Scan for the cell matching the given text and deliver its [X, Y] coordinate at center. 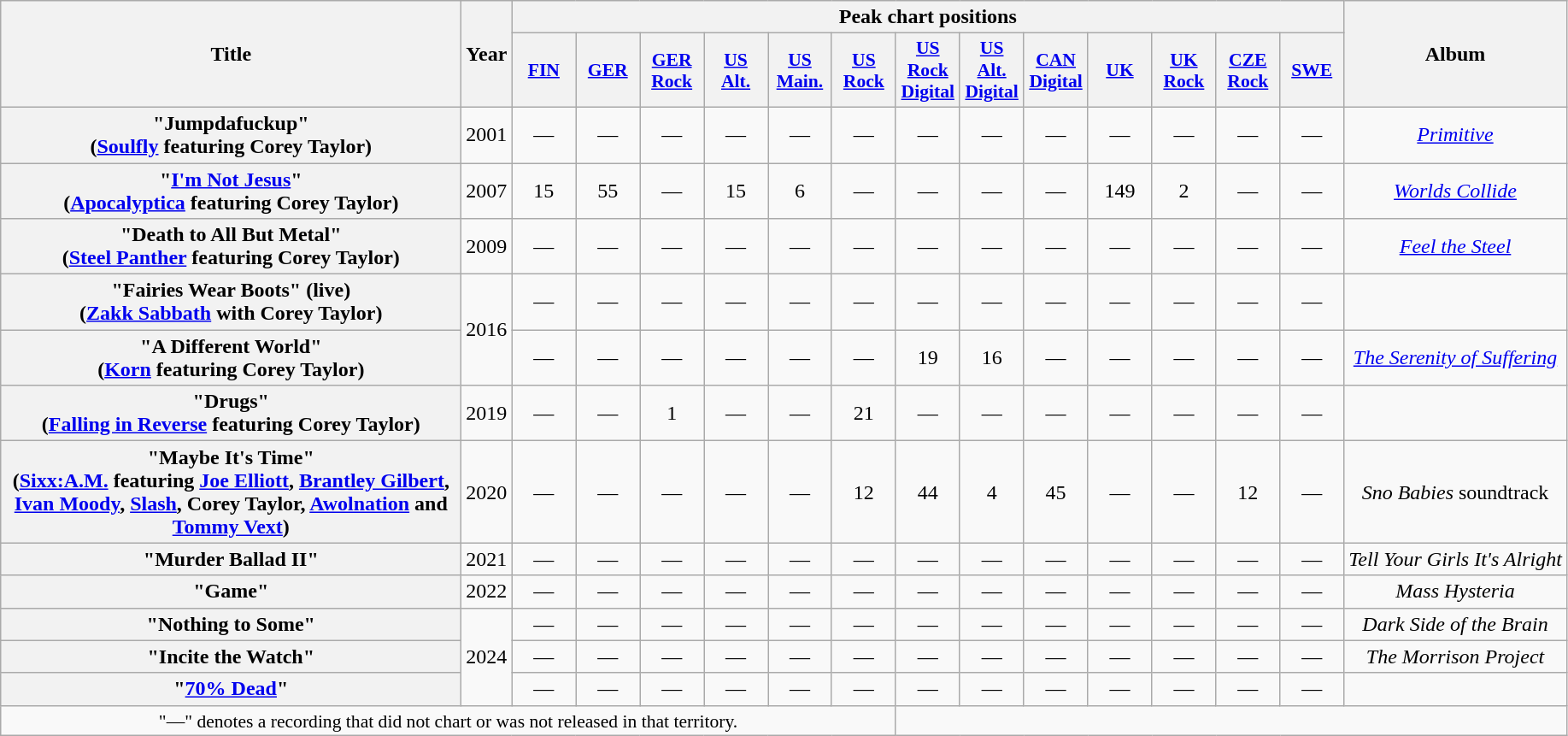
"A Different World"(Korn featuring Corey Taylor) [231, 357]
2007 [487, 190]
"Game" [231, 592]
149 [1119, 190]
FIN [543, 70]
2020 [487, 492]
19 [928, 357]
"—" denotes a recording that did not chart or was not released in that territory. [449, 721]
55 [608, 190]
GER [608, 70]
2016 [487, 330]
"70% Dead" [231, 689]
Sno Babies soundtrack [1456, 492]
Album [1456, 55]
21 [863, 414]
"Jumpdafuckup"(Soulfly featuring Corey Taylor) [231, 135]
4 [991, 492]
Primitive [1456, 135]
2022 [487, 592]
Title [231, 55]
16 [991, 357]
1 [672, 414]
US Rock Digital [928, 70]
UK Rock [1184, 70]
"Drugs"(Falling in Reverse featuring Corey Taylor) [231, 414]
"Death to All But Metal"(Steel Panther featuring Corey Taylor) [231, 246]
US Alt. [737, 70]
Tell Your Girls It's Alright [1456, 559]
6 [800, 190]
44 [928, 492]
2009 [487, 246]
2 [1184, 190]
US Alt. Digital [991, 70]
"Maybe It's Time"(Sixx:A.M. featuring Joe Elliott, Brantley Gilbert, Ivan Moody, Slash, Corey Taylor, Awolnation and Tommy Vext) [231, 492]
"Fairies Wear Boots" (live)(Zakk Sabbath with Corey Taylor) [231, 303]
CAN Digital [1056, 70]
2024 [487, 657]
"Murder Ballad II" [231, 559]
2021 [487, 559]
US Rock [863, 70]
2001 [487, 135]
Year [487, 55]
"I'm Not Jesus"(Apocalyptica featuring Corey Taylor) [231, 190]
"Nothing to Some" [231, 624]
Dark Side of the Brain [1456, 624]
CZERock [1248, 70]
45 [1056, 492]
UK [1119, 70]
Peak chart positions [928, 17]
2019 [487, 414]
SWE [1313, 70]
Feel the Steel [1456, 246]
US Main. [800, 70]
Worlds Collide [1456, 190]
The Serenity of Suffering [1456, 357]
GERRock [672, 70]
Mass Hysteria [1456, 592]
The Morrison Project [1456, 657]
"Incite the Watch" [231, 657]
